Find where the given text appears and provide that cell's center as (x, y) coordinate. 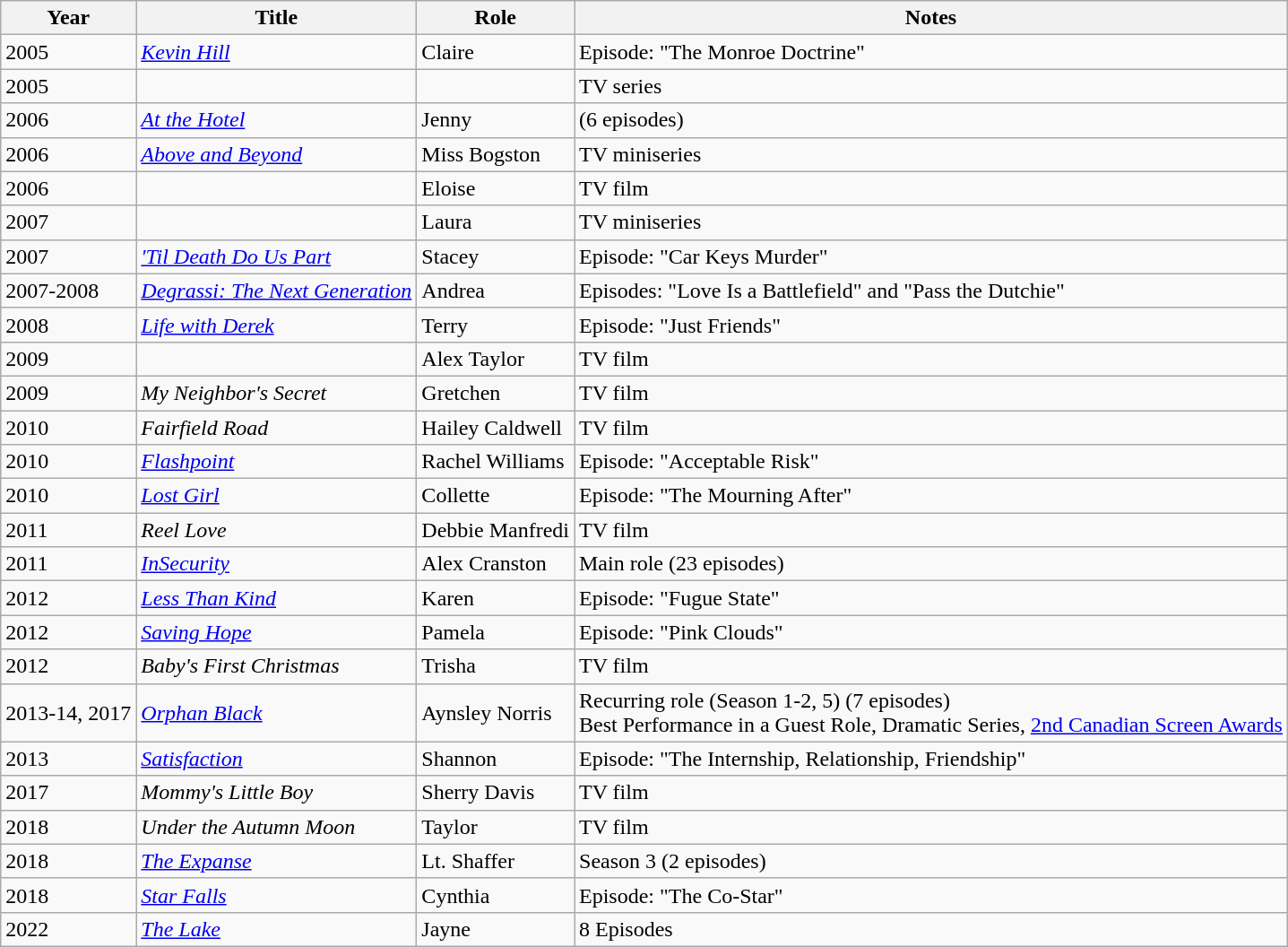
Alex Taylor (496, 359)
Debbie Manfredi (496, 530)
Star Falls (276, 895)
Episode: "The Monroe Doctrine" (930, 52)
Reel Love (276, 530)
Laura (496, 222)
Title (276, 18)
Pamela (496, 632)
2013 (68, 759)
Episodes: "Love Is a Battlefield" and "Pass the Dutchie" (930, 291)
2013-14, 2017 (68, 712)
Role (496, 18)
2008 (68, 325)
Eloise (496, 188)
Andrea (496, 291)
Year (68, 18)
Claire (496, 52)
Less Than Kind (276, 598)
Lt. Shaffer (496, 861)
Episode: "The Co-Star" (930, 895)
Trisha (496, 666)
(6 episodes) (930, 120)
Aynsley Norris (496, 712)
Recurring role (Season 1-2, 5) (7 episodes)Best Performance in a Guest Role, Dramatic Series, 2nd Canadian Screen Awards (930, 712)
Hailey Caldwell (496, 428)
Degrassi: The Next Generation (276, 291)
InSecurity (276, 564)
Terry (496, 325)
'Til Death Do Us Part (276, 256)
Episode: "Pink Clouds" (930, 632)
Alex Cranston (496, 564)
Jenny (496, 120)
Jayne (496, 929)
The Lake (276, 929)
Taylor (496, 827)
Above and Beyond (276, 154)
Episode: "The Mourning After" (930, 496)
Under the Autumn Moon (276, 827)
Lost Girl (276, 496)
Saving Hope (276, 632)
Collette (496, 496)
Kevin Hill (276, 52)
Satisfaction (276, 759)
Stacey (496, 256)
At the Hotel (276, 120)
Shannon (496, 759)
Sherry Davis (496, 793)
Fairfield Road (276, 428)
2022 (68, 929)
Orphan Black (276, 712)
2007-2008 (68, 291)
Gretchen (496, 393)
My Neighbor's Secret (276, 393)
Episode: "The Internship, Relationship, Friendship" (930, 759)
8 Episodes (930, 929)
Episode: "Acceptable Risk" (930, 462)
Season 3 (2 episodes) (930, 861)
Episode: "Fugue State" (930, 598)
Notes (930, 18)
Episode: "Car Keys Murder" (930, 256)
The Expanse (276, 861)
Episode: "Just Friends" (930, 325)
Miss Bogston (496, 154)
Mommy's Little Boy (276, 793)
Life with Derek (276, 325)
2017 (68, 793)
Cynthia (496, 895)
Flashpoint (276, 462)
TV series (930, 86)
Karen (496, 598)
Rachel Williams (496, 462)
Main role (23 episodes) (930, 564)
Baby's First Christmas (276, 666)
